Identify which cell holds the provided text, then report its (x, y) central coordinate. 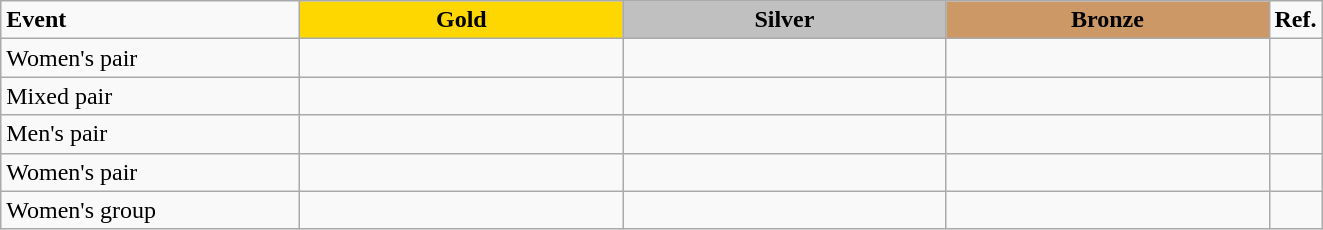
Event (150, 20)
Women's group (150, 210)
Bronze (1108, 20)
Silver (784, 20)
Gold (462, 20)
Mixed pair (150, 96)
Ref. (1296, 20)
Men's pair (150, 134)
